Extract the (x, y) coordinate from the center of the cell holding the provided text.  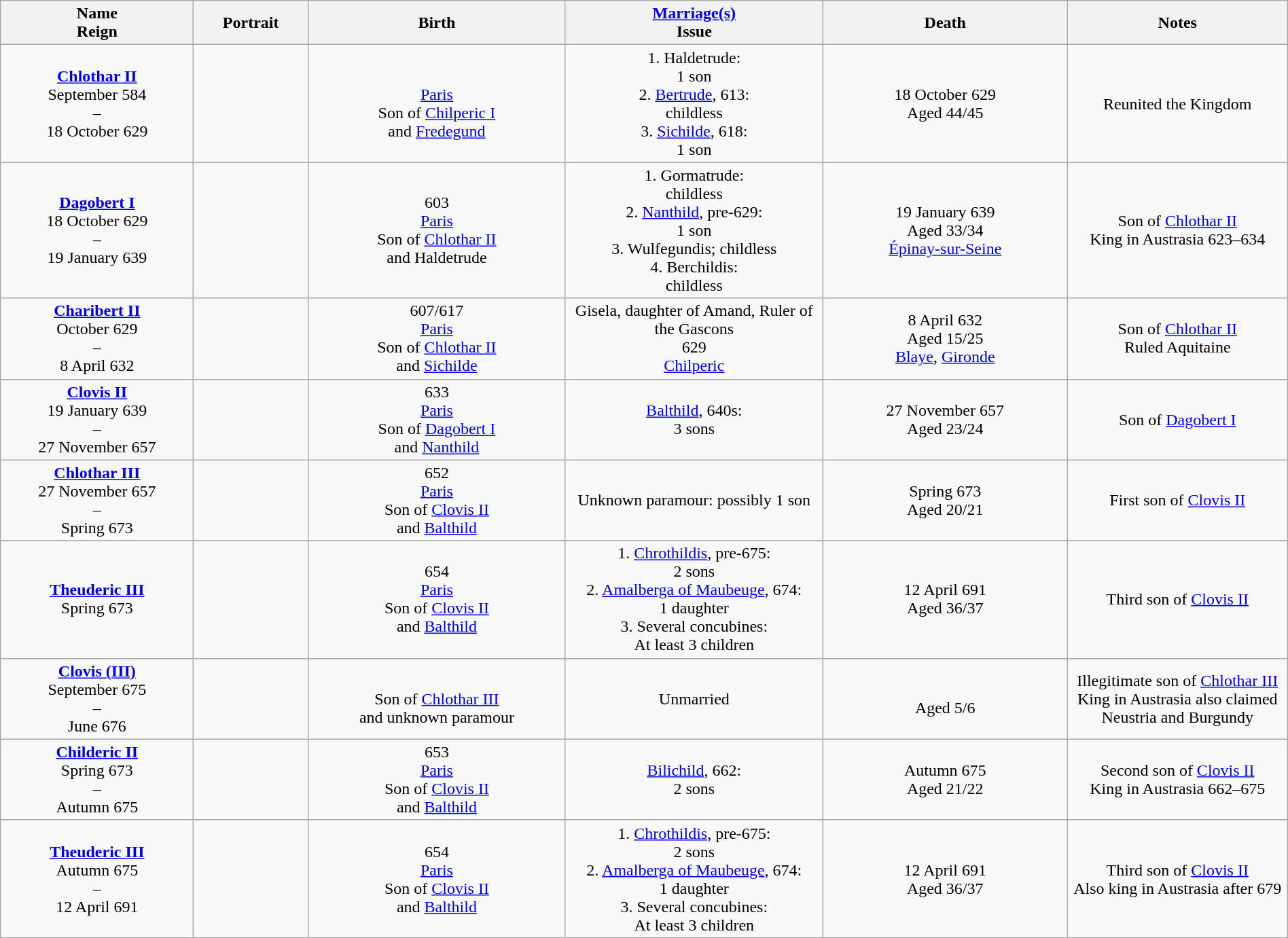
ParisSon of Chilperic Iand Fredegund (436, 103)
First son of Clovis II (1177, 500)
1. Gormatrude:childless2. Nanthild, pre-629:1 son3. Wulfegundis; childless4. Berchildis:childless (694, 230)
Spring 673Aged 20/21 (945, 500)
Gisela, daughter of Amand, Ruler of the Gascons629Chilperic (694, 338)
Son of Chlothar IIRuled Aquitaine (1177, 338)
27 November 657Aged 23/24 (945, 420)
Marriage(s)Issue (694, 23)
Chlothar III27 November 657–Spring 673 (97, 500)
Reunited the Kingdom (1177, 103)
Second son of Clovis IIKing in Austrasia 662–675 (1177, 780)
Theuderic IIISpring 673 (97, 599)
Notes (1177, 23)
Birth (436, 23)
633ParisSon of Dagobert Iand Nanthild (436, 420)
603ParisSon of Chlothar IIand Haldetrude (436, 230)
8 April 632Aged 15/25Blaye, Gironde (945, 338)
1. Haldetrude:1 son2. Bertrude, 613:childless3. Sichilde, 618:1 son (694, 103)
Autumn 675Aged 21/22 (945, 780)
Dagobert I18 October 629–19 January 639 (97, 230)
Childeric IISpring 673–Autumn 675 (97, 780)
653ParisSon of Clovis IIand Balthild (436, 780)
Clovis II19 January 639–27 November 657 (97, 420)
Unknown paramour: possibly 1 son (694, 500)
Balthild, 640s:3 sons (694, 420)
Son of Chlothar IIKing in Austrasia 623–634 (1177, 230)
Theuderic IIIAutumn 675–12 April 691 (97, 879)
Charibert IIOctober 629–8 April 632 (97, 338)
Portrait (251, 23)
Illegitimate son of Chlothar IIIKing in Austrasia also claimed Neustria and Burgundy (1177, 698)
Third son of Clovis IIAlso king in Austrasia after 679 (1177, 879)
652ParisSon of Clovis IIand Balthild (436, 500)
NameReign (97, 23)
Son of Dagobert I (1177, 420)
607/617ParisSon of Chlothar IIand Sichilde (436, 338)
Third son of Clovis II (1177, 599)
Chlothar IISeptember 584–18 October 629 (97, 103)
Son of Chlothar IIIand unknown paramour (436, 698)
Aged 5/6 (945, 698)
19 January 639Aged 33/34Épinay-sur-Seine (945, 230)
18 October 629Aged 44/45 (945, 103)
Bilichild, 662:2 sons (694, 780)
Death (945, 23)
Unmarried (694, 698)
Clovis (III)September 675–June 676 (97, 698)
